Detect which cell encompasses the target text, then output its [X, Y] center coordinate. 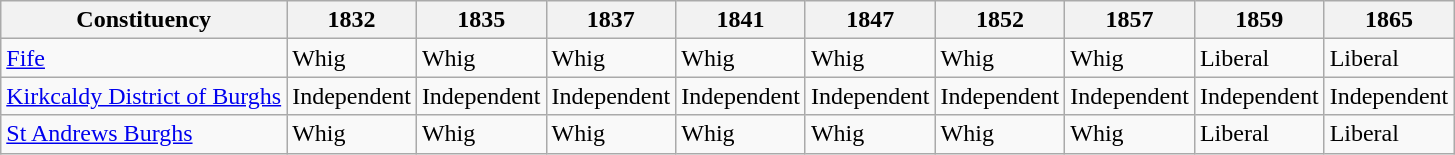
1837 [611, 20]
St Andrews Burghs [144, 134]
1841 [741, 20]
Kirkcaldy District of Burghs [144, 96]
1847 [870, 20]
1852 [1000, 20]
1859 [1259, 20]
Constituency [144, 20]
1832 [352, 20]
1835 [481, 20]
1865 [1389, 20]
1857 [1130, 20]
Fife [144, 58]
